Detect which cell encompasses the target text, then output its [x, y] center coordinate. 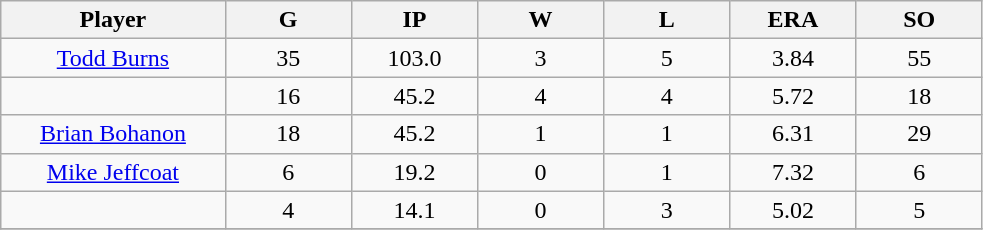
14.1 [414, 210]
6.31 [793, 134]
29 [919, 134]
W [540, 20]
55 [919, 58]
Player [113, 20]
7.32 [793, 172]
ERA [793, 20]
5.02 [793, 210]
G [288, 20]
19.2 [414, 172]
Todd Burns [113, 58]
Mike Jeffcoat [113, 172]
Brian Bohanon [113, 134]
103.0 [414, 58]
5.72 [793, 96]
16 [288, 96]
SO [919, 20]
3.84 [793, 58]
IP [414, 20]
35 [288, 58]
L [667, 20]
